Locate the cell with the specified text and output its (X, Y) center coordinate. 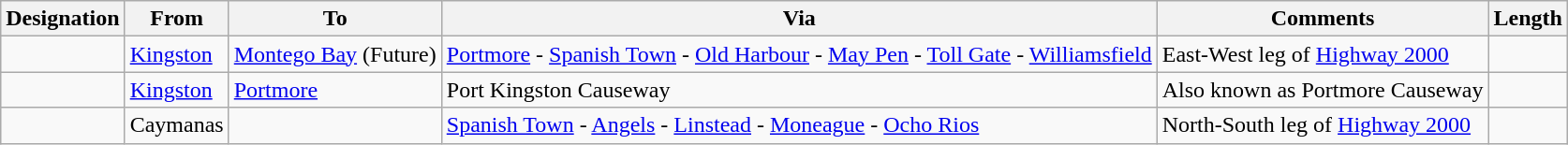
North-South leg of Highway 2000 (1323, 125)
To (335, 19)
Montego Bay (Future) (335, 54)
Designation (63, 19)
Via (799, 19)
Portmore (335, 90)
Spanish Town - Angels - Linstead - Moneague - Ocho Rios (799, 125)
East-West leg of Highway 2000 (1323, 54)
Also known as Portmore Causeway (1323, 90)
Comments (1323, 19)
From (176, 19)
Portmore - Spanish Town - Old Harbour - May Pen - Toll Gate - Williamsfield (799, 54)
Caymanas (176, 125)
Length (1528, 19)
Port Kingston Causeway (799, 90)
